Detect which cell encompasses the target text, then output its [X, Y] center coordinate. 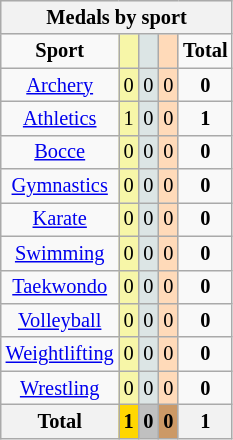
Wrestling [60, 388]
Medals by sport [117, 17]
Gymnastics [60, 186]
Athletics [60, 118]
Karate [60, 219]
Bocce [60, 152]
Weightlifting [60, 354]
Taekwondo [60, 287]
Sport [60, 51]
Volleyball [60, 320]
Archery [60, 85]
Swimming [60, 253]
